From the cell containing the given text, extract its center point as [X, Y] coordinate. 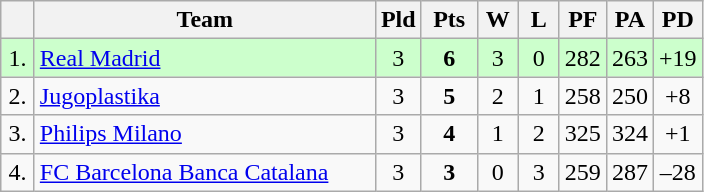
Pld [398, 20]
1. [18, 58]
W [498, 20]
263 [630, 58]
Real Madrid [204, 58]
258 [582, 96]
287 [630, 172]
–28 [678, 172]
250 [630, 96]
Philips Milano [204, 134]
3. [18, 134]
325 [582, 134]
2. [18, 96]
PF [582, 20]
PD [678, 20]
Team [204, 20]
+1 [678, 134]
FC Barcelona Banca Catalana [204, 172]
Pts [449, 20]
PA [630, 20]
5 [449, 96]
259 [582, 172]
4. [18, 172]
4 [449, 134]
282 [582, 58]
6 [449, 58]
324 [630, 134]
+19 [678, 58]
Jugoplastika [204, 96]
L [538, 20]
+8 [678, 96]
